Capture the cell that displays the provided text and extract its (X, Y) central coordinate. 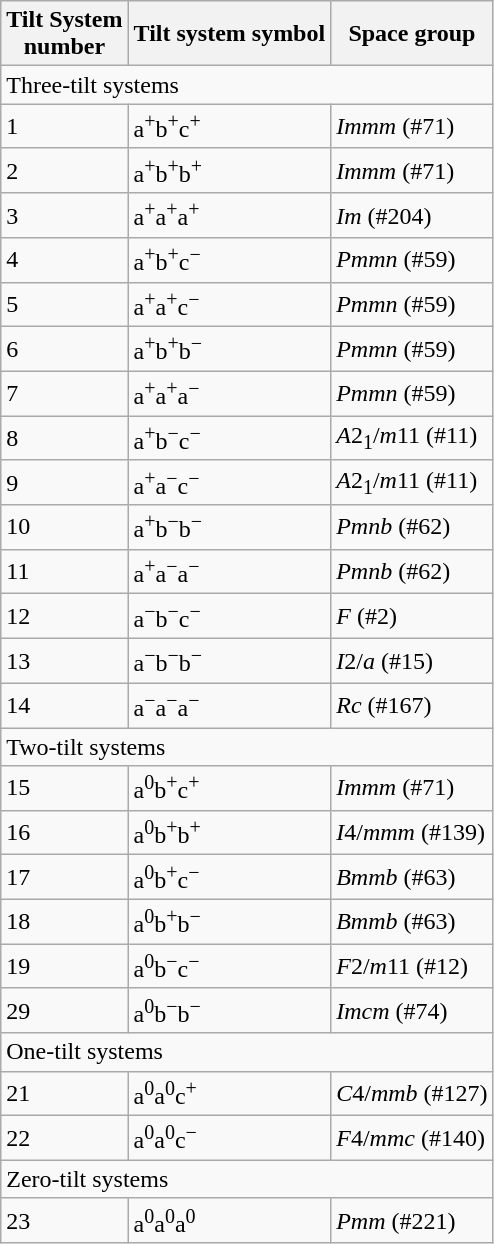
a0b−c− (230, 966)
a0a0c+ (230, 1094)
a+a+a+ (230, 216)
Rc (#167) (412, 706)
a+b+b− (230, 350)
Im (#204) (412, 216)
Zero-tilt systems (247, 1179)
a+b−b− (230, 528)
a+a+a− (230, 394)
a0b+b+ (230, 832)
17 (64, 878)
a0b+b− (230, 922)
23 (64, 1220)
F4/mmc (#140) (412, 1138)
12 (64, 616)
Pmm (#221) (412, 1220)
5 (64, 304)
13 (64, 662)
10 (64, 528)
a+b−c− (230, 438)
a0b−b− (230, 1010)
F2/m11 (#12) (412, 966)
2 (64, 170)
22 (64, 1138)
Tilt system symbol (230, 34)
7 (64, 394)
a−b−c− (230, 616)
8 (64, 438)
C4/mmb (#127) (412, 1094)
15 (64, 788)
19 (64, 966)
a+b+c+ (230, 126)
6 (64, 350)
1 (64, 126)
11 (64, 572)
a−b−b− (230, 662)
a0a0a0 (230, 1220)
a0b+c− (230, 878)
14 (64, 706)
a+a−c− (230, 482)
4 (64, 260)
29 (64, 1010)
18 (64, 922)
I2/a (#15) (412, 662)
21 (64, 1094)
a0b+c+ (230, 788)
a−a−a− (230, 706)
I4/mmm (#139) (412, 832)
One-tilt systems (247, 1052)
a+a−a− (230, 572)
a+b+c− (230, 260)
Tilt Systemnumber (64, 34)
Two-tilt systems (247, 747)
a+b+b+ (230, 170)
a0a0c− (230, 1138)
Imcm (#74) (412, 1010)
16 (64, 832)
Space group (412, 34)
3 (64, 216)
9 (64, 482)
a+a+c− (230, 304)
Three-tilt systems (247, 85)
F (#2) (412, 616)
